Return [X, Y] of the center of cell containing provided text 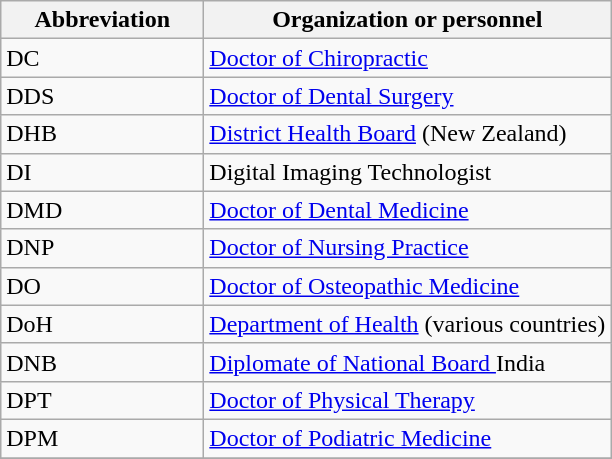
DMD [102, 210]
Abbreviation [102, 20]
DC [102, 58]
DHB [102, 134]
Doctor of Nursing Practice [408, 248]
Doctor of Dental Medicine [408, 210]
DO [102, 286]
Doctor of Chiropractic [408, 58]
DNP [102, 248]
Diplomate of National Board India [408, 362]
DI [102, 172]
District Health Board (New Zealand) [408, 134]
DPT [102, 400]
Doctor of Osteopathic Medicine [408, 286]
DDS [102, 96]
DPM [102, 438]
DoH [102, 324]
Organization or personnel [408, 20]
Digital Imaging Technologist [408, 172]
Doctor of Dental Surgery [408, 96]
Doctor of Physical Therapy [408, 400]
Department of Health (various countries) [408, 324]
DNB [102, 362]
Doctor of Podiatric Medicine [408, 438]
